Search for the cell housing the specified text and yield its (x, y) center coordinate. 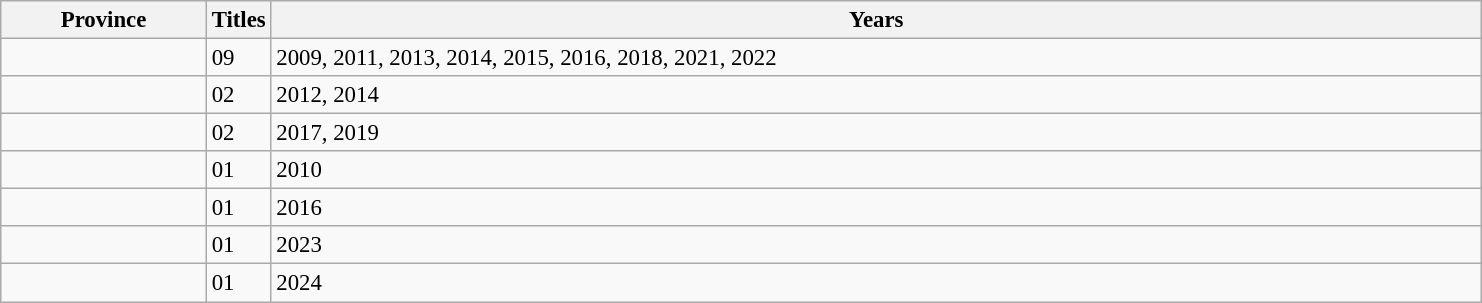
Titles (238, 20)
2017, 2019 (876, 133)
2010 (876, 170)
09 (238, 58)
2023 (876, 245)
Province (104, 20)
Years (876, 20)
2009, 2011, 2013, 2014, 2015, 2016, 2018, 2021, 2022 (876, 58)
2024 (876, 283)
2012, 2014 (876, 95)
2016 (876, 208)
